Locate the cell with the specified text and output its [X, Y] center coordinate. 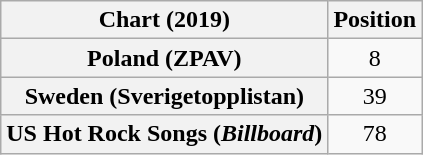
US Hot Rock Songs (Billboard) [164, 134]
Position [375, 20]
78 [375, 134]
Sweden (Sverigetopplistan) [164, 96]
Chart (2019) [164, 20]
8 [375, 58]
39 [375, 96]
Poland (ZPAV) [164, 58]
